Scan for the cell matching the given text and deliver its (X, Y) coordinate at center. 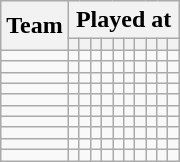
Played at (124, 20)
Team (35, 26)
